Locate the cell with the specified text and output its [X, Y] center coordinate. 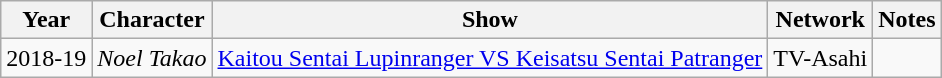
Kaitou Sentai Lupinranger VS Keisatsu Sentai Patranger [490, 58]
TV-Asahi [820, 58]
Notes [907, 20]
Year [46, 20]
2018-19 [46, 58]
Network [820, 20]
Noel Takao [152, 58]
Show [490, 20]
Character [152, 20]
